Extract the (X, Y) coordinate from the center of the cell holding the provided text.  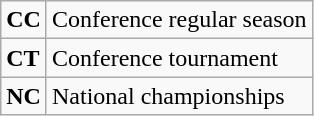
NC (24, 96)
Conference tournament (179, 58)
CC (24, 20)
National championships (179, 96)
Conference regular season (179, 20)
CT (24, 58)
